Search for the cell housing the specified text and yield its [x, y] center coordinate. 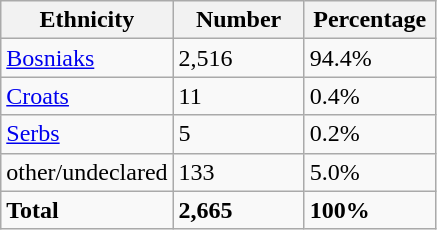
5.0% [370, 172]
11 [238, 96]
Bosniaks [87, 58]
5 [238, 134]
Percentage [370, 20]
Ethnicity [87, 20]
94.4% [370, 58]
100% [370, 210]
0.4% [370, 96]
Serbs [87, 134]
2,516 [238, 58]
0.2% [370, 134]
Croats [87, 96]
Total [87, 210]
Number [238, 20]
133 [238, 172]
other/undeclared [87, 172]
2,665 [238, 210]
